Extract the (x, y) coordinate from the center of the cell holding the provided text.  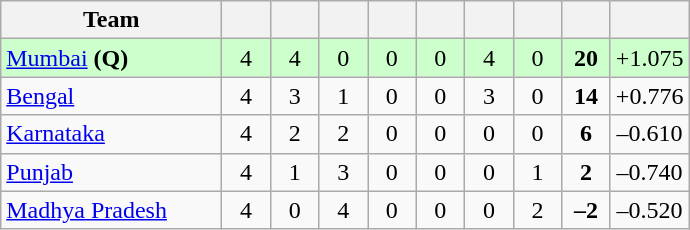
Karnataka (112, 134)
Punjab (112, 172)
–0.520 (650, 210)
Madhya Pradesh (112, 210)
6 (586, 134)
–0.740 (650, 172)
+1.075 (650, 58)
Bengal (112, 96)
–0.610 (650, 134)
–2 (586, 210)
Mumbai (Q) (112, 58)
20 (586, 58)
Team (112, 20)
14 (586, 96)
+0.776 (650, 96)
